Locate the cell with the specified text and output its (x, y) center coordinate. 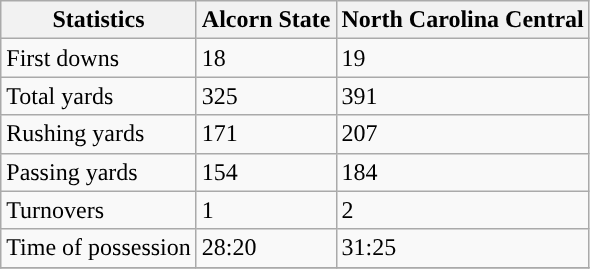
Time of possession (99, 248)
1 (266, 210)
31:25 (462, 248)
325 (266, 96)
184 (462, 172)
2 (462, 210)
Rushing yards (99, 134)
First downs (99, 58)
171 (266, 134)
Passing yards (99, 172)
154 (266, 172)
391 (462, 96)
207 (462, 134)
19 (462, 58)
North Carolina Central (462, 20)
18 (266, 58)
Turnovers (99, 210)
Statistics (99, 20)
Total yards (99, 96)
Alcorn State (266, 20)
28:20 (266, 248)
